For the text-containing cell, return its midpoint in (X, Y) coordinate format. 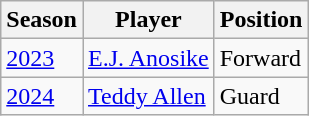
Guard (261, 96)
E.J. Anosike (148, 58)
2023 (42, 58)
Position (261, 20)
Season (42, 20)
Player (148, 20)
2024 (42, 96)
Teddy Allen (148, 96)
Forward (261, 58)
